Locate the cell with the specified text and output its [X, Y] center coordinate. 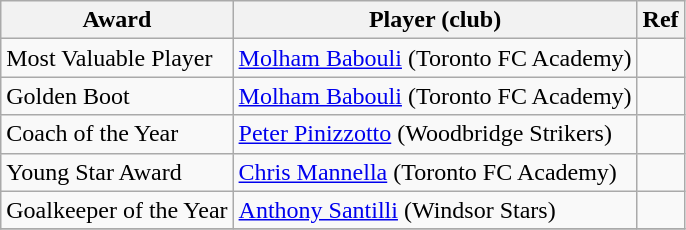
Award [117, 20]
Goalkeeper of the Year [117, 210]
Anthony Santilli (Windsor Stars) [435, 210]
Player (club) [435, 20]
Golden Boot [117, 96]
Young Star Award [117, 172]
Chris Mannella (Toronto FC Academy) [435, 172]
Most Valuable Player [117, 58]
Coach of the Year [117, 134]
Peter Pinizzotto (Woodbridge Strikers) [435, 134]
Ref [660, 20]
